Identify which cell holds the provided text, then report its [X, Y] central coordinate. 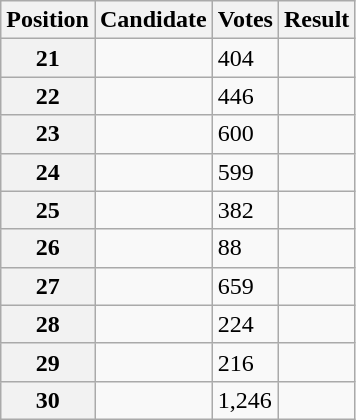
22 [48, 96]
382 [245, 210]
224 [245, 324]
446 [245, 96]
599 [245, 172]
216 [245, 362]
600 [245, 134]
404 [245, 58]
Votes [245, 20]
25 [48, 210]
Position [48, 20]
1,246 [245, 400]
30 [48, 400]
28 [48, 324]
21 [48, 58]
659 [245, 286]
29 [48, 362]
88 [245, 248]
Candidate [153, 20]
23 [48, 134]
24 [48, 172]
26 [48, 248]
Result [316, 20]
27 [48, 286]
